Identify which cell holds the provided text, then report its [X, Y] central coordinate. 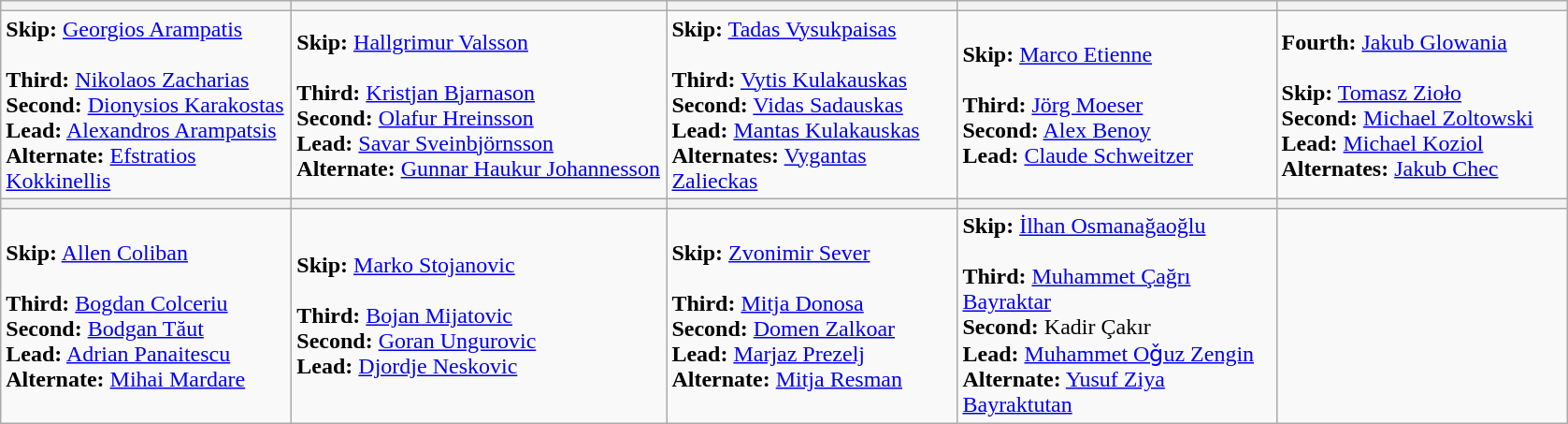
Skip: Tadas Vysukpaisas Third: Vytis Kulakauskas Second: Vidas Sadauskas Lead: Mantas Kulakauskas Alternates: Vygantas Zalieckas [812, 105]
Skip: Georgios Arampatis Third: Nikolaos Zacharias Second: Dionysios Karakostas Lead: Alexandros Arampatsis Alternate: Efstratios Kokkinellis [146, 105]
Skip: Marco Etienne Third: Jörg Moeser Second: Alex Benoy Lead: Claude Schweitzer [1116, 105]
Skip: Zvonimir Sever Third: Mitja Donosa Second: Domen Zalkoar Lead: Marjaz Prezelj Alternate: Mitja Resman [812, 316]
Skip: Hallgrimur Valsson Third: Kristjan Bjarnason Second: Olafur Hreinsson Lead: Savar Sveinbjörnsson Alternate: Gunnar Haukur Johannesson [479, 105]
Fourth: Jakub Glowania Skip: Tomasz Zioło Second: Michael Zoltowski Lead: Michael Koziol Alternates: Jakub Chec [1421, 105]
Skip: Marko Stojanovic Third: Bojan Mijatovic Second: Goran Ungurovic Lead: Djordje Neskovic [479, 316]
Skip: İlhan Osmanağaoğlu Third: Muhammet Çağrı Bayraktar Second: Kadir Çakır Lead: Muhammet Oǧuz Zengin Alternate: Yusuf Ziya Bayraktutan [1116, 316]
Skip: Allen Coliban Third: Bogdan Colceriu Second: Bodgan Tăut Lead: Adrian Panaitescu Alternate: Mihai Mardare [146, 316]
